Return the (X, Y) coordinate for the center point of the cell that contains the specified text.  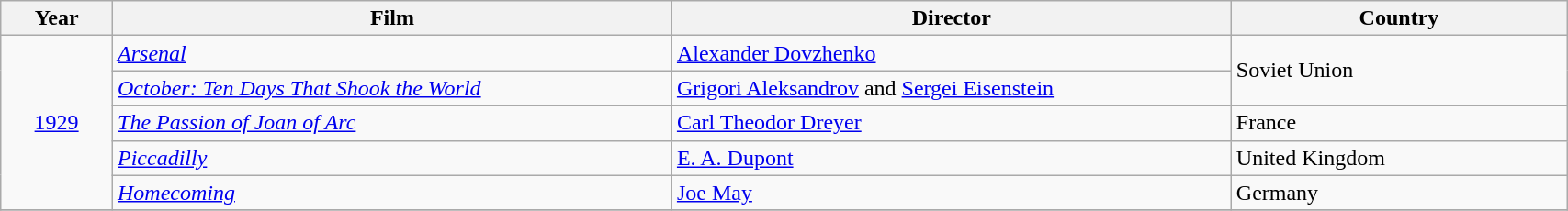
Grigori Aleksandrov and Sergei Eisenstein (952, 88)
Carl Theodor Dreyer (952, 123)
Soviet Union (1398, 71)
E. A. Dupont (952, 158)
Homecoming (393, 193)
Piccadilly (393, 158)
Country (1398, 18)
October: Ten Days That Shook the World (393, 88)
The Passion of Joan of Arc (393, 123)
Director (952, 18)
Year (57, 18)
1929 (57, 123)
United Kingdom (1398, 158)
Alexander Dovzhenko (952, 53)
Joe May (952, 193)
Germany (1398, 193)
Arsenal (393, 53)
France (1398, 123)
Film (393, 18)
